Search for the cell housing the specified text and yield its (x, y) center coordinate. 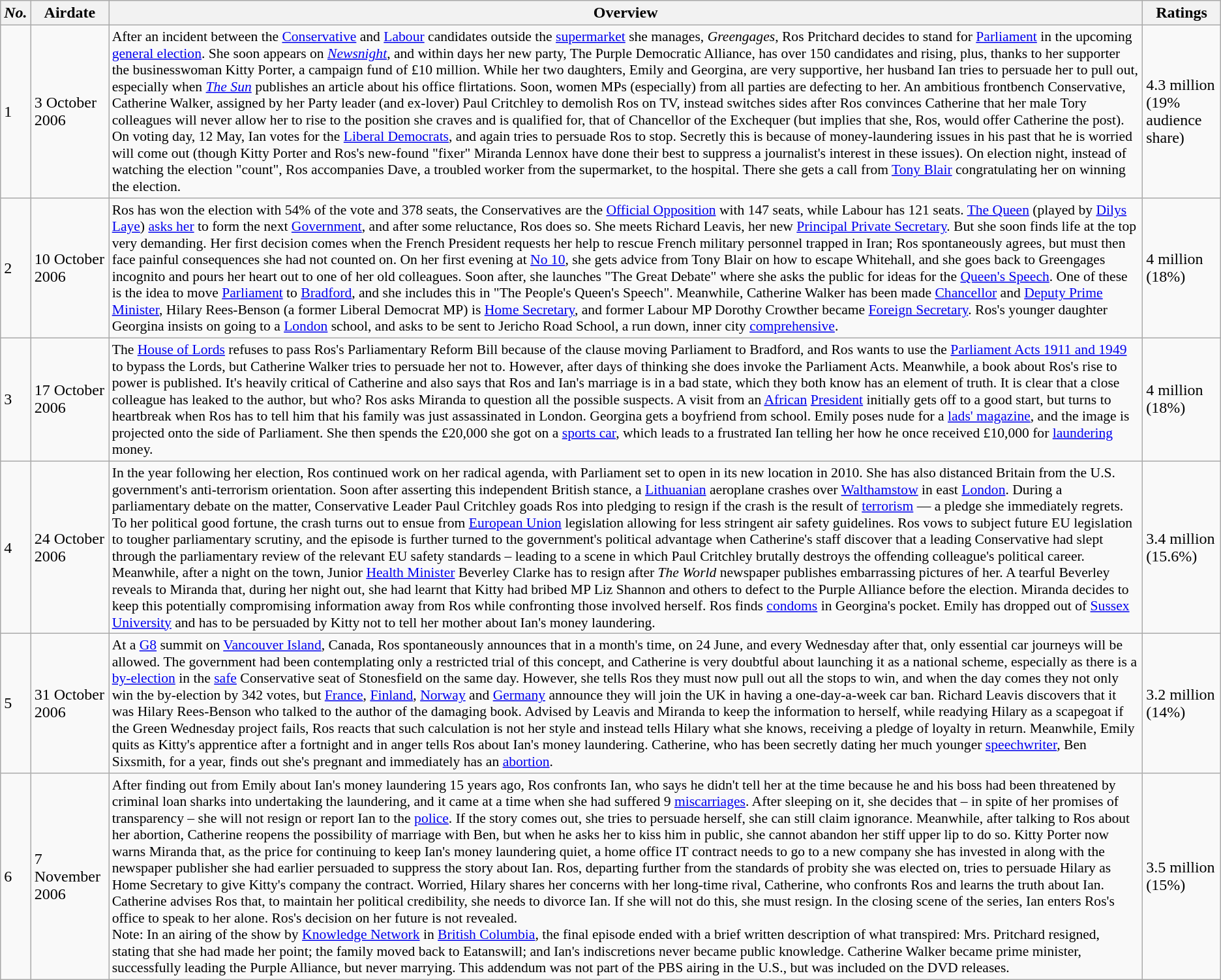
24 October 2006 (69, 548)
4.3 million (19% audience share) (1182, 112)
3.5 million (15%) (1182, 876)
3.4 million (15.6%) (1182, 548)
Airdate (69, 13)
31 October 2006 (69, 704)
4 (16, 548)
17 October 2006 (69, 399)
7 November 2006 (69, 876)
3.2 million (14%) (1182, 704)
Ratings (1182, 13)
3 October 2006 (69, 112)
1 (16, 112)
3 (16, 399)
No. (16, 13)
5 (16, 704)
6 (16, 876)
10 October 2006 (69, 268)
Overview (626, 13)
2 (16, 268)
